For the text-containing cell, return its midpoint in (x, y) coordinate format. 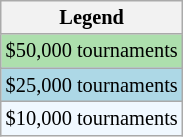
$10,000 tournaments (92, 118)
Legend (92, 17)
$50,000 tournaments (92, 51)
$25,000 tournaments (92, 85)
